Return the (X, Y) coordinate for the center point of the cell that contains the specified text.  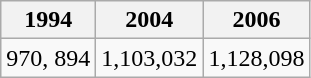
2006 (256, 20)
1,103,032 (150, 58)
1994 (48, 20)
1,128,098 (256, 58)
970, 894 (48, 58)
2004 (150, 20)
